From the cell containing the given text, extract its center point as [x, y] coordinate. 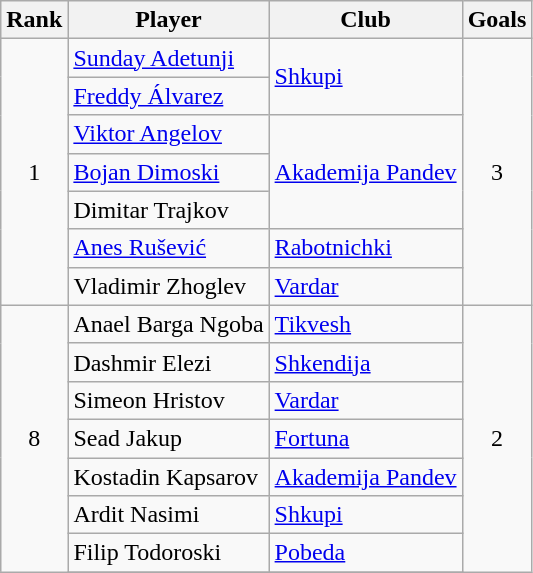
Vladimir Zhoglev [168, 286]
Freddy Álvarez [168, 96]
Simeon Hristov [168, 400]
Sead Jakup [168, 438]
2 [497, 438]
Bojan Dimoski [168, 172]
Anes Rušević [168, 248]
1 [34, 172]
Fortuna [366, 438]
3 [497, 172]
Pobeda [366, 553]
Tikvesh [366, 324]
Rabotnichki [366, 248]
Rank [34, 20]
Viktor Angelov [168, 134]
Player [168, 20]
Filip Todoroski [168, 553]
Kostadin Kapsarov [168, 477]
Ardit Nasimi [168, 515]
Dashmir Elezi [168, 362]
Goals [497, 20]
Anael Barga Ngoba [168, 324]
Dimitar Trajkov [168, 210]
Sunday Adetunji [168, 58]
Club [366, 20]
Shkendija [366, 362]
8 [34, 438]
